Capture the cell that displays the provided text and extract its (X, Y) central coordinate. 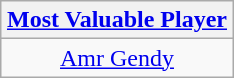
Most Valuable Player (116, 20)
Amr Gendy (116, 58)
